Determine the [X, Y] coordinate at the center of the cell enclosing the given text.  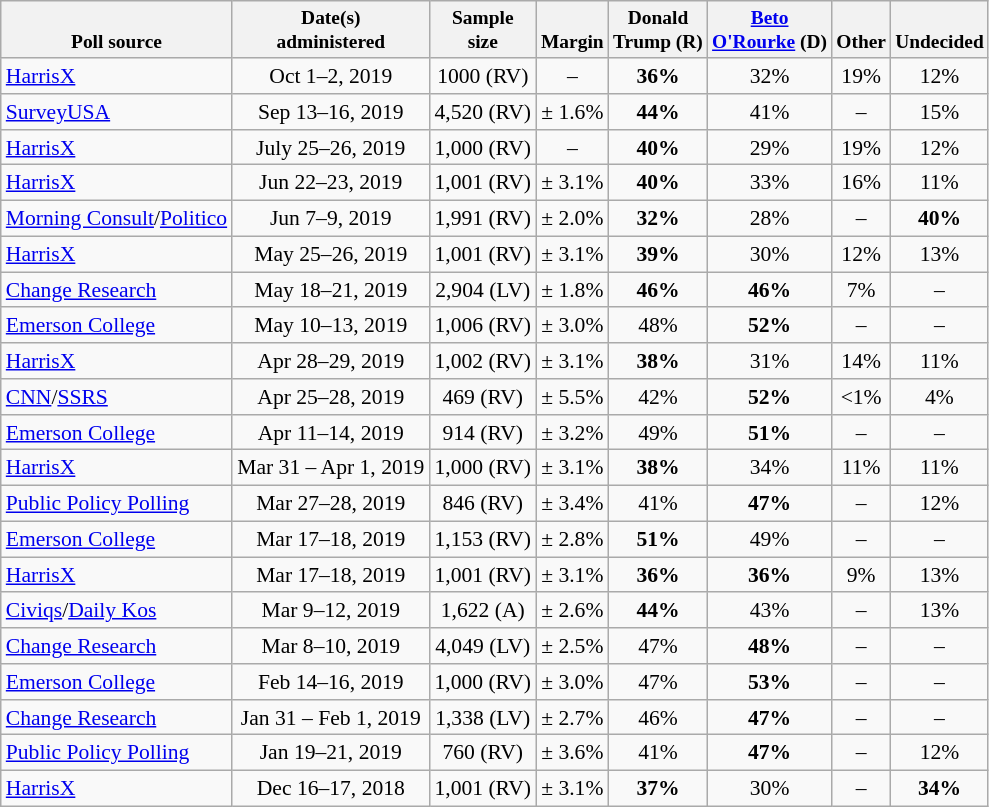
± 2.6% [572, 611]
846 (RV) [482, 504]
Dec 16–17, 2018 [330, 789]
May 18–21, 2019 [330, 290]
<1% [862, 397]
± 2.7% [572, 718]
Other [862, 30]
SurveyUSA [116, 112]
4,049 (LV) [482, 646]
Margin [572, 30]
Feb 14–16, 2019 [330, 682]
Mar 31 – Apr 1, 2019 [330, 468]
760 (RV) [482, 753]
31% [769, 361]
15% [940, 112]
Jun 22–23, 2019 [330, 183]
± 1.8% [572, 290]
Samplesize [482, 30]
Mar 9–12, 2019 [330, 611]
Oct 1–2, 2019 [330, 76]
1000 (RV) [482, 76]
1,622 (A) [482, 611]
43% [769, 611]
± 3.6% [572, 753]
914 (RV) [482, 433]
29% [769, 148]
Jan 19–21, 2019 [330, 753]
Mar 8–10, 2019 [330, 646]
± 3.4% [572, 504]
± 2.0% [572, 219]
39% [658, 254]
CNN/SSRS [116, 397]
1,338 (LV) [482, 718]
Undecided [940, 30]
Jan 31 – Feb 1, 2019 [330, 718]
May 25–26, 2019 [330, 254]
Poll source [116, 30]
BetoO'Rourke (D) [769, 30]
Apr 11–14, 2019 [330, 433]
± 2.8% [572, 540]
7% [862, 290]
Date(s)administered [330, 30]
53% [769, 682]
Morning Consult/Politico [116, 219]
1,991 (RV) [482, 219]
9% [862, 575]
14% [862, 361]
1,002 (RV) [482, 361]
Jun 7–9, 2019 [330, 219]
1,153 (RV) [482, 540]
16% [862, 183]
Mar 27–28, 2019 [330, 504]
± 5.5% [572, 397]
33% [769, 183]
Sep 13–16, 2019 [330, 112]
± 2.5% [572, 646]
4,520 (RV) [482, 112]
42% [658, 397]
DonaldTrump (R) [658, 30]
July 25–26, 2019 [330, 148]
469 (RV) [482, 397]
37% [658, 789]
± 3.2% [572, 433]
Apr 25–28, 2019 [330, 397]
2,904 (LV) [482, 290]
1,006 (RV) [482, 326]
Apr 28–29, 2019 [330, 361]
Civiqs/Daily Kos [116, 611]
May 10–13, 2019 [330, 326]
4% [940, 397]
± 1.6% [572, 112]
28% [769, 219]
